Search for the cell housing the specified text and yield its [X, Y] center coordinate. 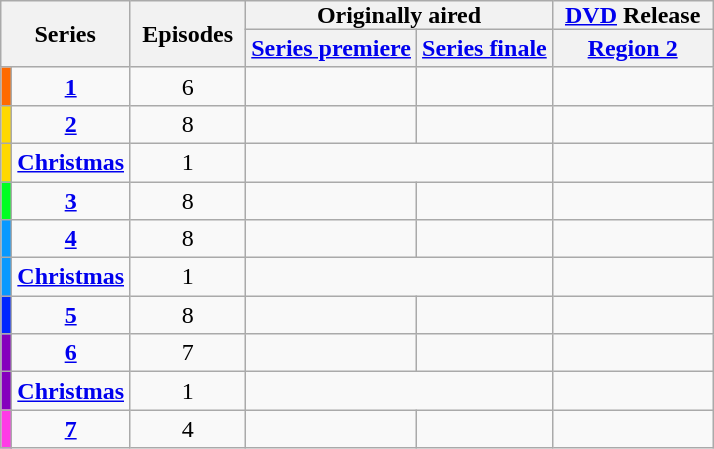
Region 2 [632, 48]
Series [66, 34]
3 [71, 201]
Episodes [188, 34]
DVD Release [632, 15]
Originally aired [399, 15]
5 [71, 315]
Series finale [485, 48]
2 [71, 124]
Series premiere [332, 48]
